Find where the given text appears and provide that cell's center as [X, Y] coordinate. 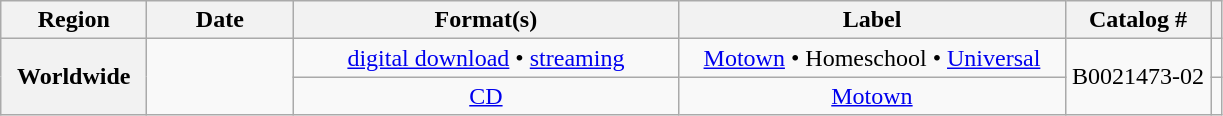
Motown • Homeschool • Universal [872, 58]
Motown [872, 96]
Label [872, 20]
CD [486, 96]
B0021473-02 [1138, 77]
Region [74, 20]
Format(s) [486, 20]
Catalog # [1138, 20]
Worldwide [74, 77]
digital download • streaming [486, 58]
Date [220, 20]
